Find where the given text appears and provide that cell's center as (X, Y) coordinate. 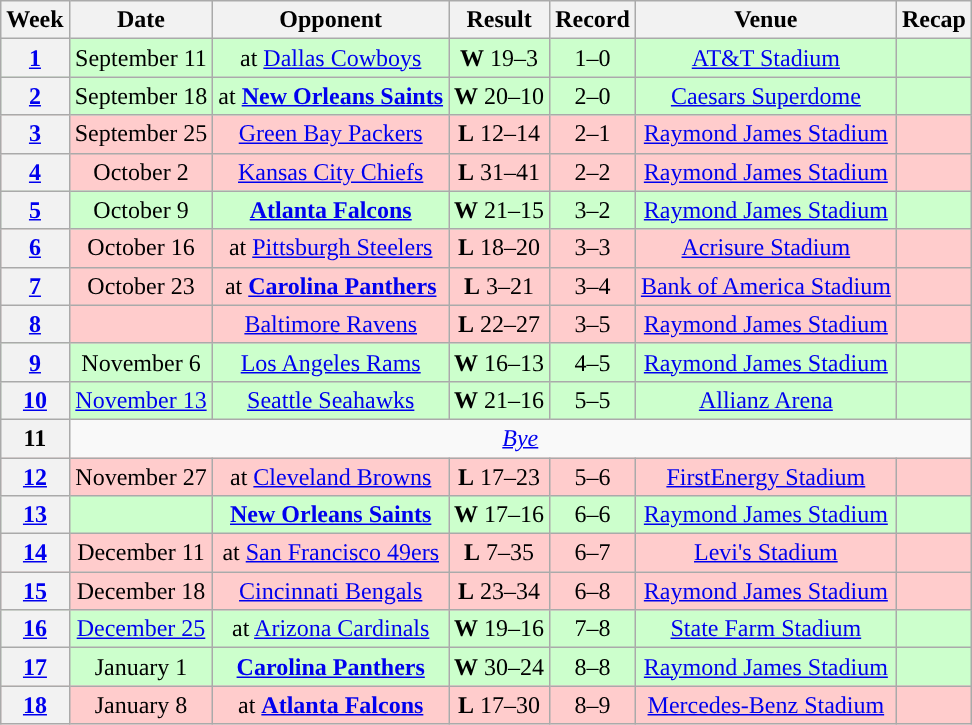
Mercedes-Benz Stadium (766, 705)
1 (35, 58)
Bye (520, 438)
11 (35, 438)
January 1 (141, 667)
January 8 (141, 705)
2 (35, 96)
17 (35, 667)
Result (500, 20)
Cincinnati Bengals (331, 591)
L 31–41 (500, 172)
2–2 (593, 172)
December 18 (141, 591)
September 25 (141, 134)
12 (35, 477)
5–6 (593, 477)
2–0 (593, 96)
November 27 (141, 477)
3–2 (593, 210)
December 11 (141, 553)
AT&T Stadium (766, 58)
3–5 (593, 324)
L 22–27 (500, 324)
Seattle Seahawks (331, 400)
October 2 (141, 172)
Record (593, 20)
State Farm Stadium (766, 629)
3–4 (593, 286)
September 11 (141, 58)
18 (35, 705)
Los Angeles Rams (331, 362)
W 19–3 (500, 58)
Week (35, 20)
L 17–30 (500, 705)
New Orleans Saints (331, 515)
7–8 (593, 629)
at Atlanta Falcons (331, 705)
5 (35, 210)
at Carolina Panthers (331, 286)
6–6 (593, 515)
L 23–34 (500, 591)
FirstEnergy Stadium (766, 477)
8 (35, 324)
Kansas City Chiefs (331, 172)
2–1 (593, 134)
3 (35, 134)
December 25 (141, 629)
October 16 (141, 248)
W 16–13 (500, 362)
September 18 (141, 96)
W 21–15 (500, 210)
Allianz Arena (766, 400)
9 (35, 362)
4 (35, 172)
W 20–10 (500, 96)
1–0 (593, 58)
Opponent (331, 20)
October 9 (141, 210)
Baltimore Ravens (331, 324)
Venue (766, 20)
Bank of America Stadium (766, 286)
Recap (934, 20)
at Pittsburgh Steelers (331, 248)
Caesars Superdome (766, 96)
at San Francisco 49ers (331, 553)
Date (141, 20)
8–9 (593, 705)
Atlanta Falcons (331, 210)
W 17–16 (500, 515)
6–7 (593, 553)
November 13 (141, 400)
October 23 (141, 286)
November 6 (141, 362)
L 17–23 (500, 477)
3–3 (593, 248)
L 12–14 (500, 134)
5–5 (593, 400)
6–8 (593, 591)
14 (35, 553)
at Arizona Cardinals (331, 629)
W 30–24 (500, 667)
at Cleveland Browns (331, 477)
4–5 (593, 362)
at New Orleans Saints (331, 96)
at Dallas Cowboys (331, 58)
Acrisure Stadium (766, 248)
15 (35, 591)
Levi's Stadium (766, 553)
8–8 (593, 667)
W 21–16 (500, 400)
L 7–35 (500, 553)
W 19–16 (500, 629)
Green Bay Packers (331, 134)
13 (35, 515)
16 (35, 629)
10 (35, 400)
L 3–21 (500, 286)
L 18–20 (500, 248)
6 (35, 248)
Carolina Panthers (331, 667)
7 (35, 286)
